Detect which cell encompasses the target text, then output its (X, Y) center coordinate. 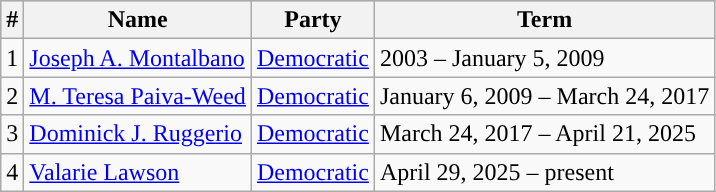
3 (12, 134)
1 (12, 58)
Name (138, 20)
Term (544, 20)
April 29, 2025 – present (544, 172)
March 24, 2017 – April 21, 2025 (544, 134)
Dominick J. Ruggerio (138, 134)
Valarie Lawson (138, 172)
2 (12, 96)
Joseph A. Montalbano (138, 58)
# (12, 20)
M. Teresa Paiva-Weed (138, 96)
4 (12, 172)
Party (312, 20)
January 6, 2009 – March 24, 2017 (544, 96)
2003 – January 5, 2009 (544, 58)
